Return the [X, Y] coordinate for the center point of the cell that contains the specified text.  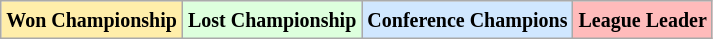
Conference Champions [468, 20]
League Leader [642, 20]
Lost Championship [272, 20]
Won Championship [92, 20]
